Scan for the cell matching the given text and deliver its (X, Y) coordinate at center. 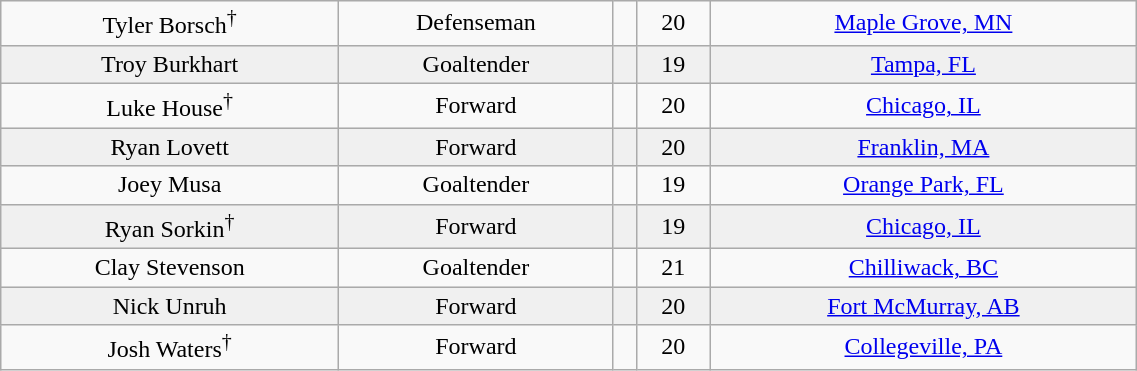
Joey Musa (170, 185)
Ryan Sorkin† (170, 226)
Orange Park, FL (924, 185)
Ryan Lovett (170, 147)
Maple Grove, MN (924, 24)
Luke House† (170, 106)
Josh Waters† (170, 348)
Chilliwack, BC (924, 268)
Troy Burkhart (170, 64)
Fort McMurray, AB (924, 306)
Tyler Borsch† (170, 24)
Defenseman (476, 24)
Collegeville, PA (924, 348)
21 (673, 268)
Clay Stevenson (170, 268)
Tampa, FL (924, 64)
Franklin, MA (924, 147)
Nick Unruh (170, 306)
